For the text-containing cell, return its midpoint in (x, y) coordinate format. 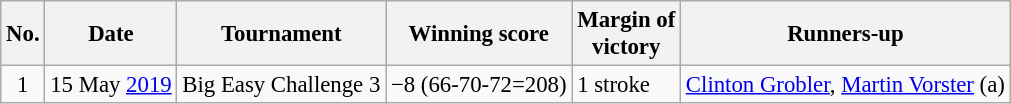
1 stroke (626, 85)
Clinton Grobler, Martin Vorster (a) (846, 85)
Runners-up (846, 34)
Margin ofvictory (626, 34)
Big Easy Challenge 3 (282, 85)
1 (23, 85)
Tournament (282, 34)
15 May 2019 (111, 85)
−8 (66-70-72=208) (479, 85)
Date (111, 34)
No. (23, 34)
Winning score (479, 34)
